Capture the cell that displays the provided text and extract its [x, y] central coordinate. 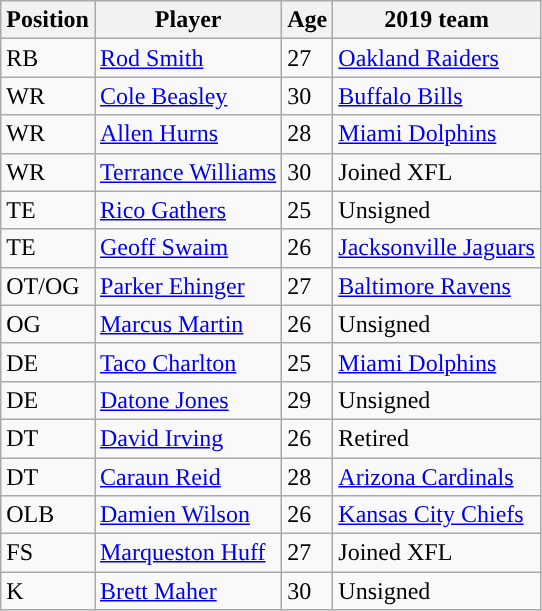
Taco Charlton [188, 362]
K [48, 591]
Rod Smith [188, 58]
29 [308, 400]
Kansas City Chiefs [437, 515]
Geoff Swaim [188, 248]
Rico Gathers [188, 210]
Baltimore Ravens [437, 286]
Brett Maher [188, 591]
Damien Wilson [188, 515]
Caraun Reid [188, 477]
Position [48, 20]
Marcus Martin [188, 324]
Datone Jones [188, 400]
Player [188, 20]
OG [48, 324]
FS [48, 553]
Cole Beasley [188, 96]
Buffalo Bills [437, 96]
Marqueston Huff [188, 553]
RB [48, 58]
Jacksonville Jaguars [437, 248]
Arizona Cardinals [437, 477]
Terrance Williams [188, 172]
Age [308, 20]
OLB [48, 515]
Retired [437, 438]
OT/OG [48, 286]
2019 team [437, 20]
Parker Ehinger [188, 286]
David Irving [188, 438]
Oakland Raiders [437, 58]
Allen Hurns [188, 134]
